Scan for the cell matching the given text and deliver its [X, Y] coordinate at center. 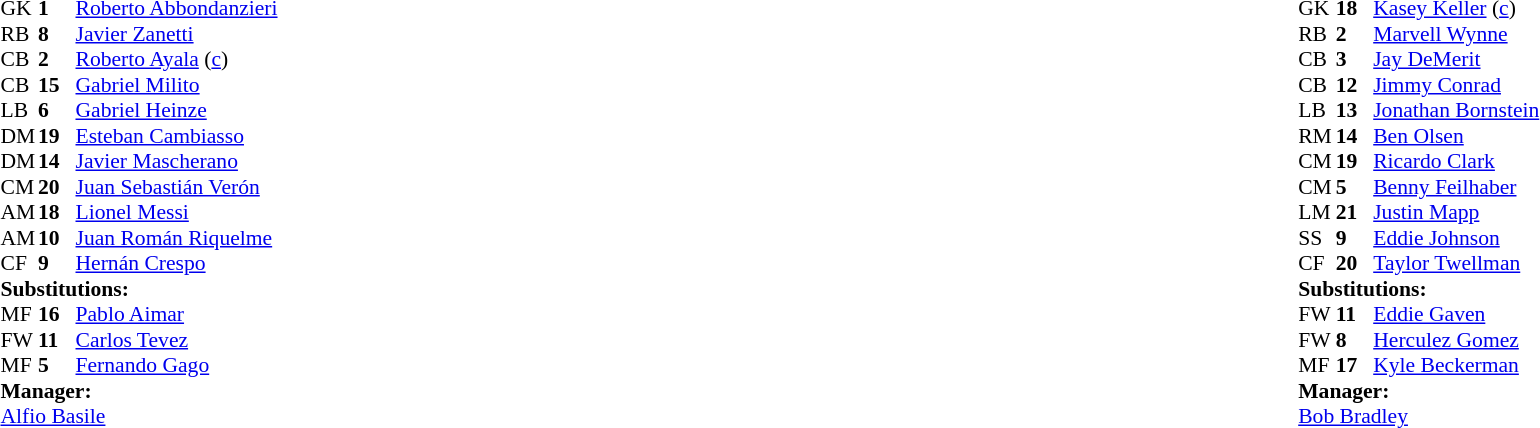
Gabriel Heinze [177, 111]
Marvell Wynne [1456, 34]
Jimmy Conrad [1456, 85]
Juan Sebastián Verón [177, 187]
SS [1317, 238]
Gabriel Milito [177, 85]
Taylor Twellman [1456, 263]
Hernán Crespo [177, 263]
Pablo Aimar [177, 315]
13 [1355, 111]
21 [1355, 213]
Eddie Gaven [1456, 315]
12 [1355, 85]
Fernando Gago [177, 365]
Jay DeMerit [1456, 59]
Esteban Cambiasso [177, 136]
Javier Zanetti [177, 34]
6 [57, 111]
3 [1355, 59]
10 [57, 238]
RM [1317, 136]
Roberto Ayala (c) [177, 59]
Justin Mapp [1456, 213]
Javier Mascherano [177, 161]
LM [1317, 213]
Kyle Beckerman [1456, 365]
Benny Feilhaber [1456, 187]
Ben Olsen [1456, 136]
Herculez Gomez [1456, 340]
Eddie Johnson [1456, 238]
Ricardo Clark [1456, 161]
18 [57, 213]
Carlos Tevez [177, 340]
16 [57, 315]
Jonathan Bornstein [1456, 111]
15 [57, 85]
Juan Román Riquelme [177, 238]
Lionel Messi [177, 213]
17 [1355, 365]
